From the cell containing the given text, extract its center point as [X, Y] coordinate. 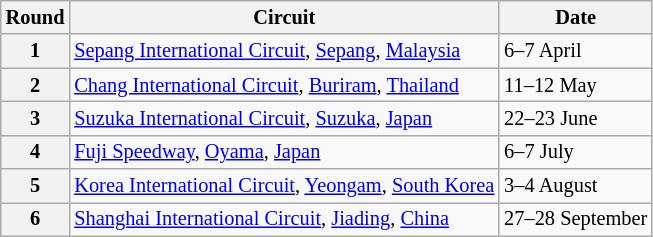
6 [36, 219]
Circuit [284, 17]
Round [36, 17]
Date [576, 17]
2 [36, 85]
4 [36, 152]
1 [36, 51]
Suzuka International Circuit, Suzuka, Japan [284, 118]
Korea International Circuit, Yeongam, South Korea [284, 186]
6–7 July [576, 152]
3 [36, 118]
11–12 May [576, 85]
Sepang International Circuit, Sepang, Malaysia [284, 51]
Fuji Speedway, Oyama, Japan [284, 152]
5 [36, 186]
Chang International Circuit, Buriram, Thailand [284, 85]
3–4 August [576, 186]
6–7 April [576, 51]
27–28 September [576, 219]
Shanghai International Circuit, Jiading, China [284, 219]
22–23 June [576, 118]
